From the cell containing the given text, extract its center point as (x, y) coordinate. 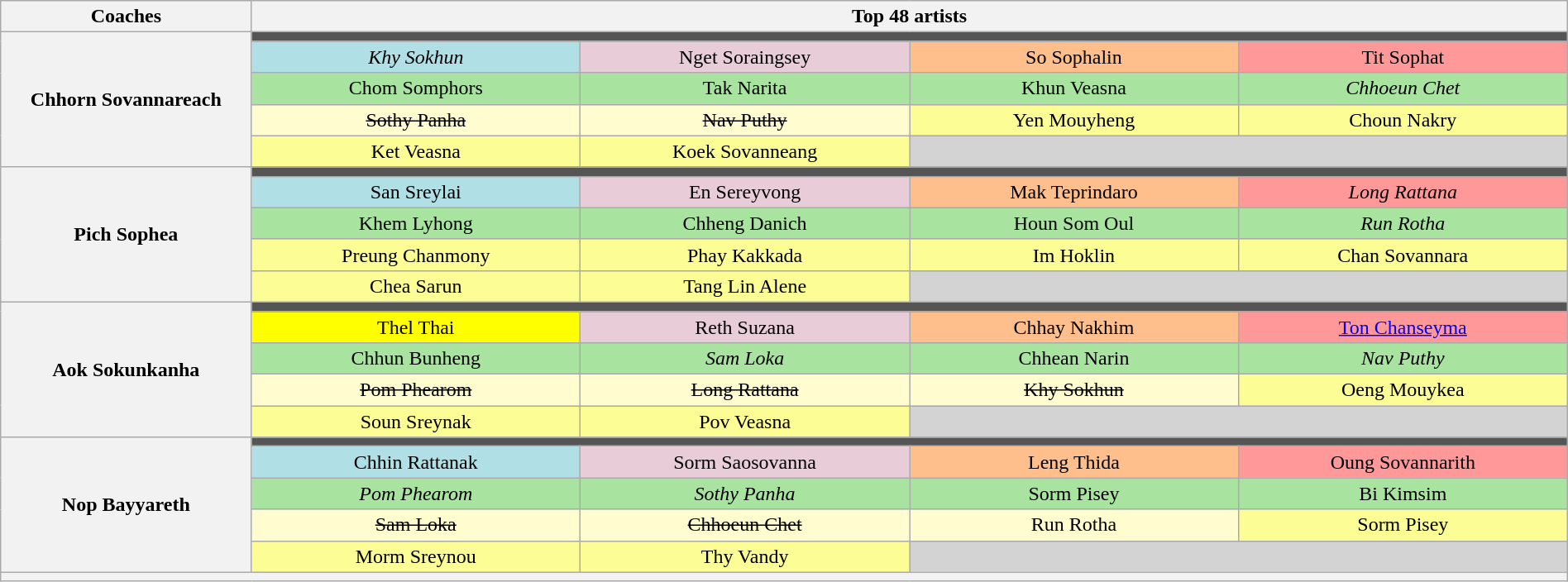
Chhun Bunheng (416, 359)
Morm Sreynou (416, 556)
Pov Veasna (745, 422)
Chhin Rattanak (416, 462)
Nop Bayyareth (126, 504)
So Sophalin (1074, 57)
Khem Lyhong (416, 223)
Tit Sophat (1403, 57)
Chheng Danich (745, 223)
San Sreylai (416, 192)
Preung Chanmony (416, 255)
Soun Sreynak (416, 422)
Phay Kakkada (745, 255)
Im Hoklin (1074, 255)
Koek Sovanneang (745, 151)
Sorm Saosovanna (745, 462)
Chea Sarun (416, 286)
Reth Suzana (745, 327)
Thy Vandy (745, 556)
Choun Nakry (1403, 120)
Aok Sokunkanha (126, 369)
Khun Veasna (1074, 88)
Thel Thai (416, 327)
Tak Narita (745, 88)
Pich Sophea (126, 235)
Chhorn Sovannareach (126, 99)
En Sereyvong (745, 192)
Chhean Narin (1074, 359)
Chom Somphors (416, 88)
Yen Mouyheng (1074, 120)
Houn Som Oul (1074, 223)
Chan Sovannara (1403, 255)
Ket Veasna (416, 151)
Tang Lin Alene (745, 286)
Oeng Mouykea (1403, 390)
Leng Thida (1074, 462)
Top 48 artists (910, 17)
Mak Teprindaro (1074, 192)
Chhay Nakhim (1074, 327)
Nget Soraingsey (745, 57)
Coaches (126, 17)
Bi Kimsim (1403, 494)
Oung Sovannarith (1403, 462)
Ton Chanseyma (1403, 327)
